Return (X, Y) of the center of cell containing provided text 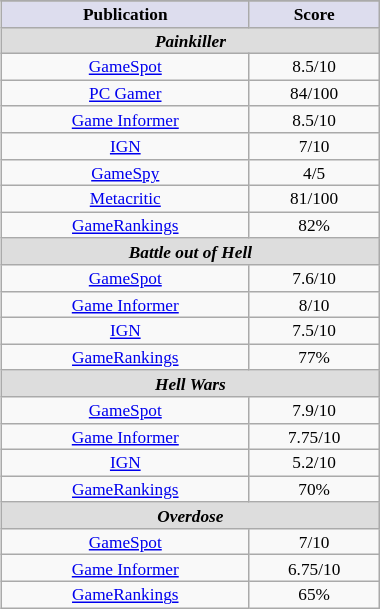
7.6/10 (314, 278)
6.75/10 (314, 568)
7.9/10 (314, 410)
70% (314, 489)
Score (314, 14)
Painkiller (191, 40)
5.2/10 (314, 462)
65% (314, 594)
Hell Wars (191, 383)
84/100 (314, 93)
81/100 (314, 198)
GameSpy (126, 172)
Publication (126, 14)
7.5/10 (314, 330)
77% (314, 357)
8/10 (314, 304)
4/5 (314, 172)
7.75/10 (314, 436)
Metacritic (126, 198)
PC Gamer (126, 93)
Overdose (191, 515)
82% (314, 225)
Battle out of Hell (191, 251)
